Provide the (x, y) coordinate of the cell's center where the given text is located.  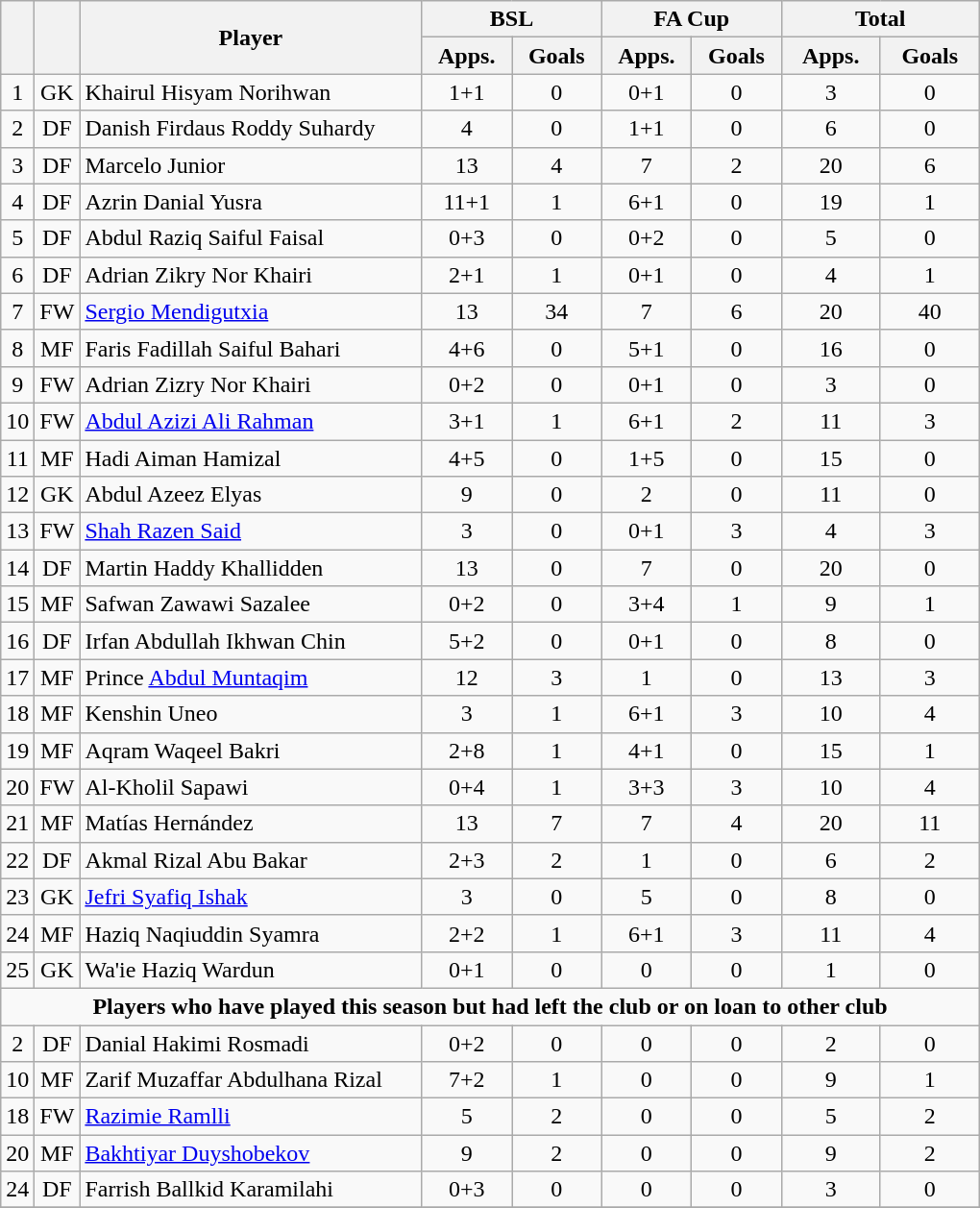
Aqram Waqeel Bakri (251, 751)
BSL (511, 19)
Players who have played this season but had left the club or on loan to other club (490, 1006)
Akmal Rizal Abu Bakar (251, 860)
23 (17, 897)
Al-Kholil Sapawi (251, 787)
25 (17, 970)
Zarif Muzaffar Abdulhana Rizal (251, 1080)
5+2 (467, 641)
Jefri Syafiq Ishak (251, 897)
34 (556, 311)
4+1 (647, 751)
7+2 (467, 1080)
2+1 (467, 275)
Abdul Raziq Saiful Faisal (251, 238)
Abdul Azeez Elyas (251, 495)
Abdul Azizi Ali Rahman (251, 421)
Khairul Hisyam Norihwan (251, 92)
2+3 (467, 860)
Total (880, 19)
Marcelo Junior (251, 165)
Sergio Mendigutxia (251, 311)
Safwan Zawawi Sazalee (251, 604)
Bakhtiyar Duyshobekov (251, 1153)
1+5 (647, 458)
Azrin Danial Yusra (251, 202)
40 (930, 311)
Kenshin Uneo (251, 714)
Faris Fadillah Saiful Bahari (251, 348)
Danial Hakimi Rosmadi (251, 1043)
2+2 (467, 933)
0+4 (467, 787)
14 (17, 568)
3+1 (467, 421)
Adrian Zikry Nor Khairi (251, 275)
Hadi Aiman Hamizal (251, 458)
Irfan Abdullah Ikhwan Chin (251, 641)
Shah Razen Said (251, 531)
Wa'ie Haziq Wardun (251, 970)
3+4 (647, 604)
Haziq Naqiuddin Syamra (251, 933)
Prince Abdul Muntaqim (251, 678)
21 (17, 824)
Player (251, 37)
22 (17, 860)
Danish Firdaus Roddy Suhardy (251, 129)
11+1 (467, 202)
FA Cup (692, 19)
17 (17, 678)
Razimie Ramlli (251, 1117)
3+3 (647, 787)
4+5 (467, 458)
2+8 (467, 751)
4+6 (467, 348)
Martin Haddy Khallidden (251, 568)
Farrish Ballkid Karamilahi (251, 1190)
Matías Hernández (251, 824)
5+1 (647, 348)
Adrian Zizry Nor Khairi (251, 384)
